Return [X, Y] of the center of cell containing provided text 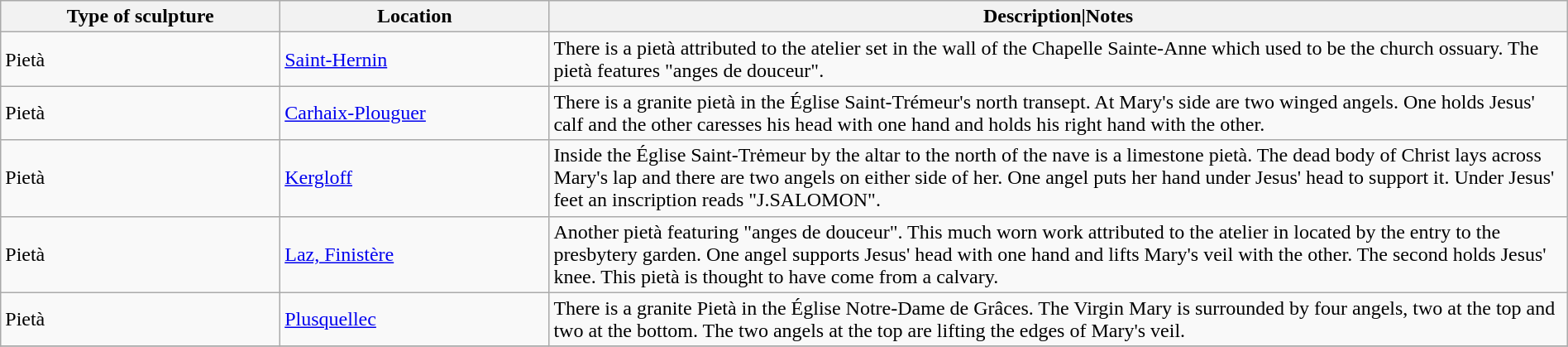
Description|Notes [1059, 17]
Plusquellec [415, 320]
Carhaix-Plouguer [415, 113]
Type of sculpture [141, 17]
Kergloff [415, 178]
Location [415, 17]
Laz, Finistère [415, 254]
Saint-Hernin [415, 60]
